Scan for the cell matching the given text and deliver its (x, y) coordinate at center. 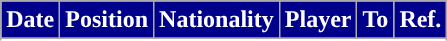
Player (318, 20)
Ref. (420, 20)
Position (107, 20)
Date (30, 20)
To (376, 20)
Nationality (217, 20)
